Determine the (X, Y) coordinate at the center of the cell enclosing the given text.  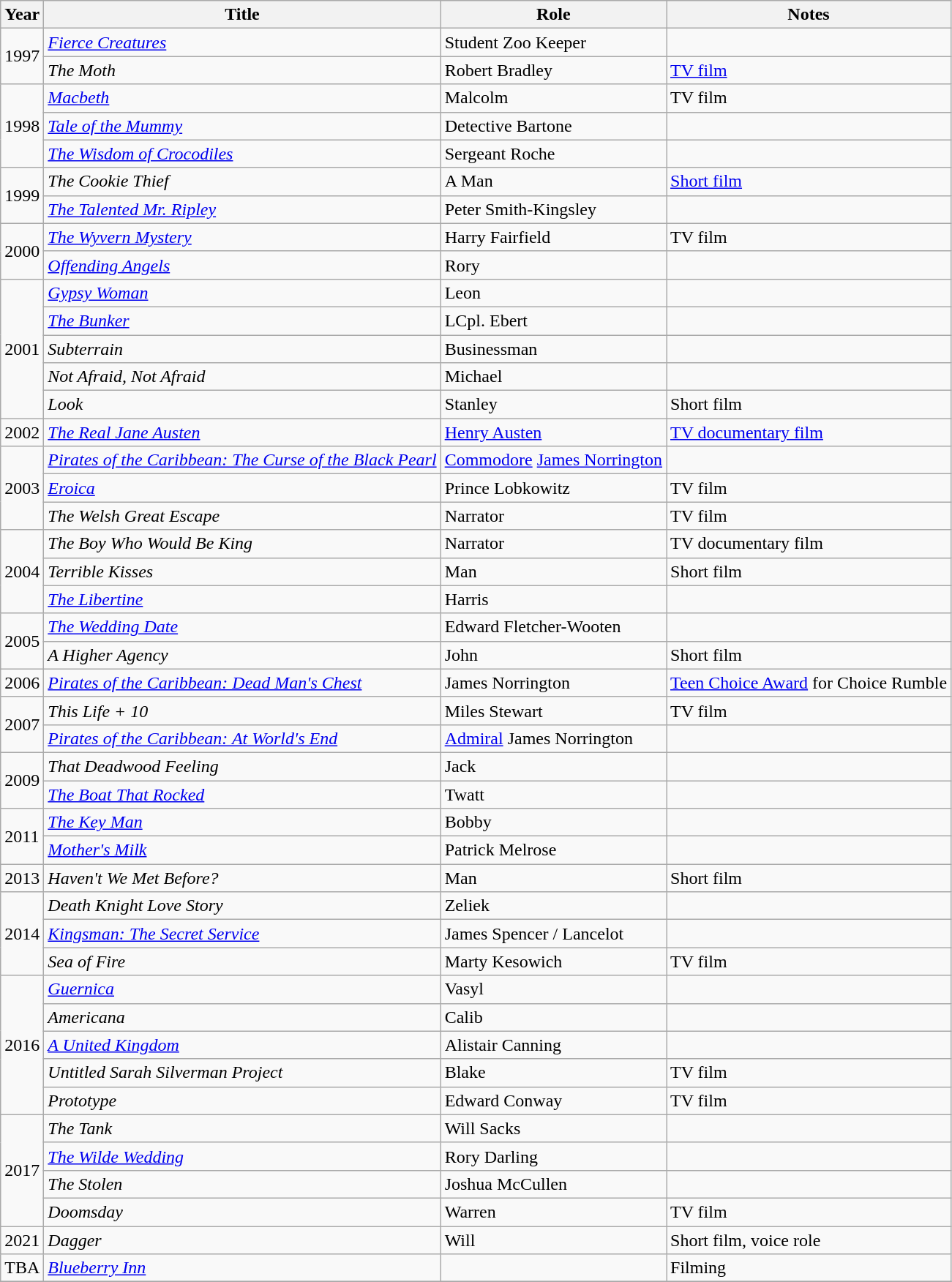
Robert Bradley (553, 70)
John (553, 655)
Kingsman: The Secret Service (242, 934)
Death Knight Love Story (242, 906)
Student Zoo Keeper (553, 42)
Peter Smith-Kingsley (553, 209)
TBA (22, 1268)
Commodore James Norrington (553, 460)
Miles Stewart (553, 711)
Fierce Creatures (242, 42)
2004 (22, 571)
2005 (22, 641)
Pirates of the Caribbean: At World's End (242, 738)
1998 (22, 126)
The Moth (242, 70)
James Norrington (553, 683)
Rory (553, 265)
Offending Angels (242, 265)
2013 (22, 878)
2003 (22, 488)
Mother's Milk (242, 850)
Terrible Kisses (242, 571)
Dagger (242, 1240)
Detective Bartone (553, 126)
A Higher Agency (242, 655)
LCpl. Ebert (553, 320)
Bobby (553, 822)
James Spencer / Lancelot (553, 934)
The Wyvern Mystery (242, 237)
Admiral James Norrington (553, 738)
The Bunker (242, 320)
The Tank (242, 1128)
Filming (808, 1268)
The Real Jane Austen (242, 432)
Joshua McCullen (553, 1184)
2001 (22, 348)
1997 (22, 56)
Macbeth (242, 98)
Marty Kesowich (553, 961)
Subterrain (242, 349)
Untitled Sarah Silverman Project (242, 1073)
Not Afraid, Not Afraid (242, 377)
Notes (808, 15)
Zeliek (553, 906)
2009 (22, 780)
Teen Choice Award for Choice Rumble (808, 683)
Leon (553, 293)
Warren (553, 1212)
Stanley (553, 405)
The Boy Who Would Be King (242, 544)
Jack (553, 766)
2002 (22, 432)
Short film, voice role (808, 1240)
The Cookie Thief (242, 181)
Will (553, 1240)
Year (22, 15)
2006 (22, 683)
Henry Austen (553, 432)
Guernica (242, 989)
Malcolm (553, 98)
Patrick Melrose (553, 850)
The Wisdom of Crocodiles (242, 154)
The Talented Mr. Ripley (242, 209)
Calib (553, 1017)
2021 (22, 1240)
2000 (22, 251)
Harris (553, 599)
Edward Conway (553, 1101)
Michael (553, 377)
The Key Man (242, 822)
Will Sacks (553, 1128)
A United Kingdom (242, 1045)
The Welsh Great Escape (242, 516)
Edward Fletcher-Wooten (553, 627)
The Boat That Rocked (242, 794)
Blueberry Inn (242, 1268)
2014 (22, 934)
Businessman (553, 349)
Look (242, 405)
2016 (22, 1045)
Prototype (242, 1101)
The Wedding Date (242, 627)
The Wilde Wedding (242, 1156)
Title (242, 15)
2017 (22, 1170)
This Life + 10 (242, 711)
Twatt (553, 794)
Blake (553, 1073)
That Deadwood Feeling (242, 766)
The Libertine (242, 599)
2007 (22, 724)
Eroica (242, 488)
Alistair Canning (553, 1045)
2011 (22, 836)
Prince Lobkowitz (553, 488)
Gypsy Woman (242, 293)
1999 (22, 195)
Americana (242, 1017)
Sea of Fire (242, 961)
Sergeant Roche (553, 154)
Pirates of the Caribbean: Dead Man's Chest (242, 683)
Doomsday (242, 1212)
A Man (553, 181)
Harry Fairfield (553, 237)
Pirates of the Caribbean: The Curse of the Black Pearl (242, 460)
Vasyl (553, 989)
Rory Darling (553, 1156)
Haven't We Met Before? (242, 878)
Role (553, 15)
The Stolen (242, 1184)
Tale of the Mummy (242, 126)
